Find where the given text appears and provide that cell's center as [X, Y] coordinate. 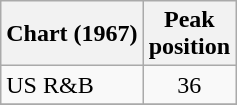
Peakposition [189, 34]
Chart (1967) [72, 34]
US R&B [72, 85]
36 [189, 85]
